Extract the [x, y] coordinate from the center of the cell holding the provided text.  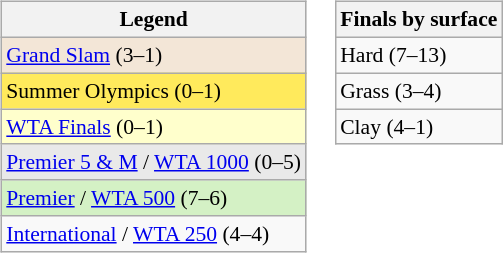
Finals by surface [418, 20]
Premier / WTA 500 (7–6) [154, 198]
Grand Slam (3–1) [154, 55]
Grass (3–4) [418, 91]
Hard (7–13) [418, 55]
Clay (4–1) [418, 127]
Summer Olympics (0–1) [154, 91]
WTA Finals (0–1) [154, 127]
International / WTA 250 (4–4) [154, 234]
Legend [154, 20]
Premier 5 & M / WTA 1000 (0–5) [154, 162]
